Return the [X, Y] coordinate for the center point of the cell that contains the specified text.  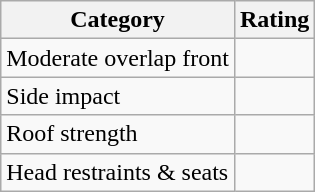
Head restraints & seats [118, 172]
Side impact [118, 96]
Roof strength [118, 134]
Moderate overlap front [118, 58]
Rating [274, 20]
Category [118, 20]
